Identify which cell holds the provided text, then report its [x, y] central coordinate. 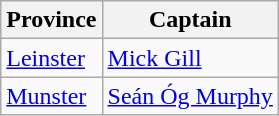
Leinster [52, 58]
Munster [52, 96]
Seán Óg Murphy [190, 96]
Captain [190, 20]
Mick Gill [190, 58]
Province [52, 20]
